Determine the [X, Y] coordinate at the center of the cell enclosing the given text.  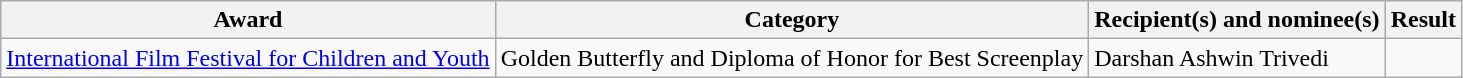
International Film Festival for Children and Youth [248, 58]
Recipient(s) and nominee(s) [1237, 20]
Darshan Ashwin Trivedi [1237, 58]
Result [1423, 20]
Category [792, 20]
Golden Butterfly and Diploma of Honor for Best Screenplay [792, 58]
Award [248, 20]
